Provide the (X, Y) coordinate of the cell's center where the given text is located.  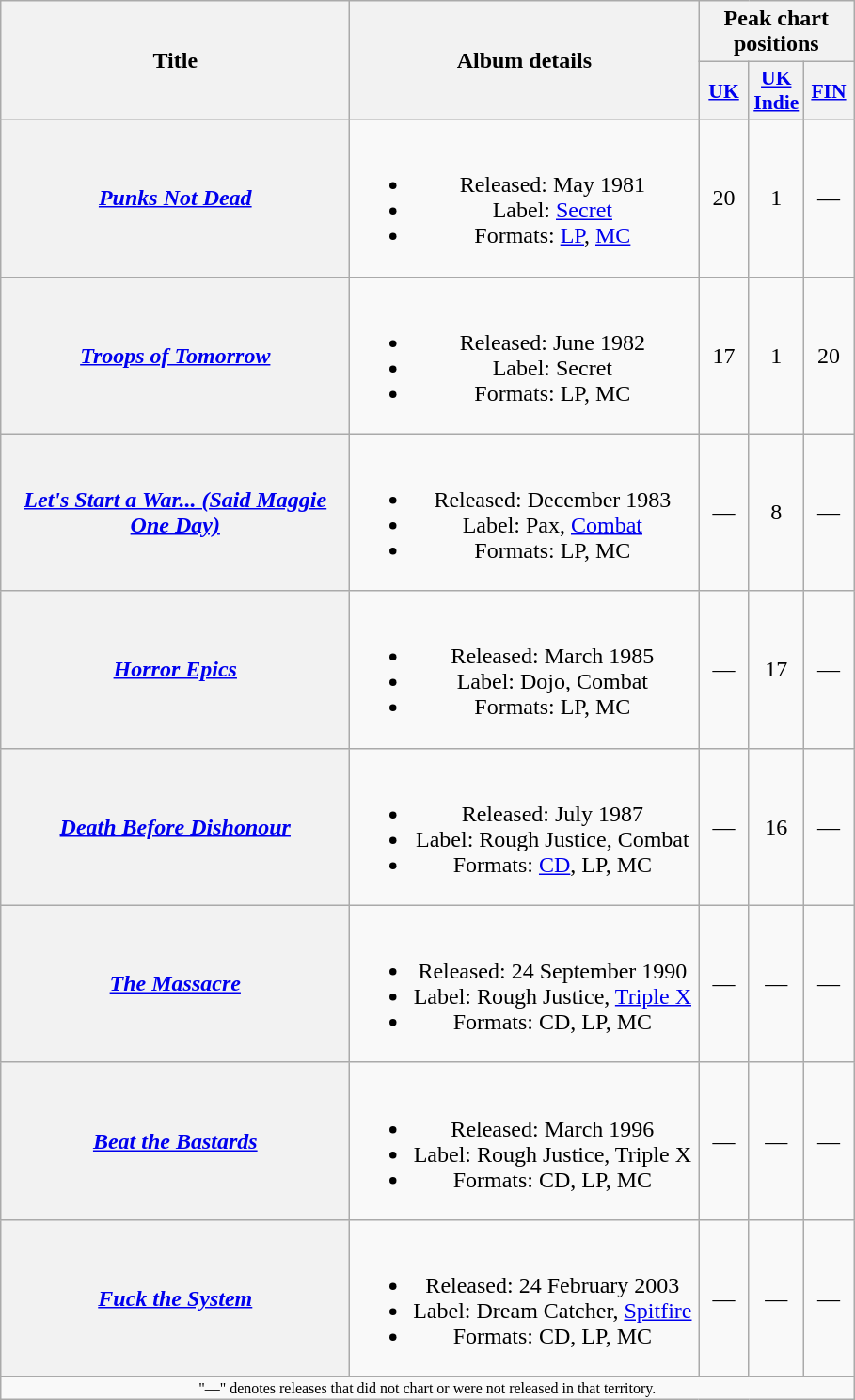
Released: May 1981Label: SecretFormats: LP, MC (525, 198)
Released: March 1985Label: Dojo, CombatFormats: LP, MC (525, 670)
Released: December 1983Label: Pax, CombatFormats: LP, MC (525, 512)
Peak chart positions (777, 32)
UK (724, 90)
The Massacre (175, 984)
8 (776, 512)
Troops of Tomorrow (175, 356)
Let's Start a War... (Said Maggie One Day) (175, 512)
UK Indie (776, 90)
Released: 24 September 1990Label: Rough Justice, Triple XFormats: CD, LP, MC (525, 984)
Released: March 1996Label: Rough Justice, Triple XFormats: CD, LP, MC (525, 1140)
16 (776, 826)
Album details (525, 60)
Released: 24 February 2003Label: Dream Catcher, SpitfireFormats: CD, LP, MC (525, 1298)
Punks Not Dead (175, 198)
Released: July 1987Label: Rough Justice, CombatFormats: CD, LP, MC (525, 826)
FIN (828, 90)
"—" denotes releases that did not chart or were not released in that territory. (427, 1388)
Title (175, 60)
Fuck the System (175, 1298)
Released: June 1982Label: SecretFormats: LP, MC (525, 356)
Horror Epics (175, 670)
Death Before Dishonour (175, 826)
Beat the Bastards (175, 1140)
